Provide the [X, Y] coordinate of the cell's center where the given text is located.  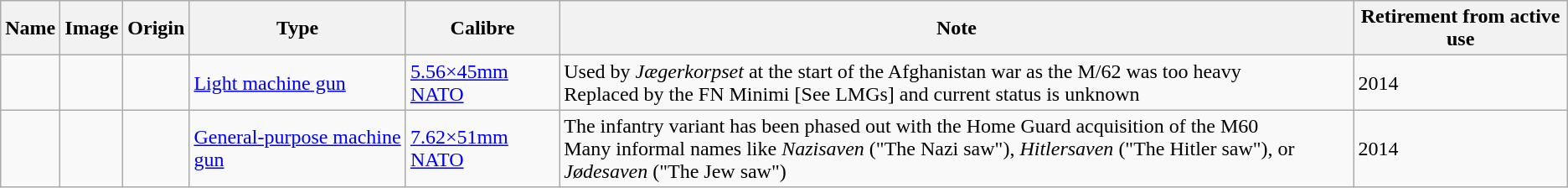
Retirement from active use [1461, 29]
Note [957, 29]
Light machine gun [297, 82]
7.62×51mm NATO [482, 149]
Name [30, 29]
General-purpose machine gun [297, 149]
Type [297, 29]
Calibre [482, 29]
5.56×45mm NATO [482, 82]
Image [92, 29]
Origin [156, 29]
Used by Jægerkorpset at the start of the Afghanistan war as the M/62 was too heavyReplaced by the FN Minimi [See LMGs] and current status is unknown [957, 82]
